Pinpoint the cell where the given text exists, returning its [x, y] midpoint coordinate. 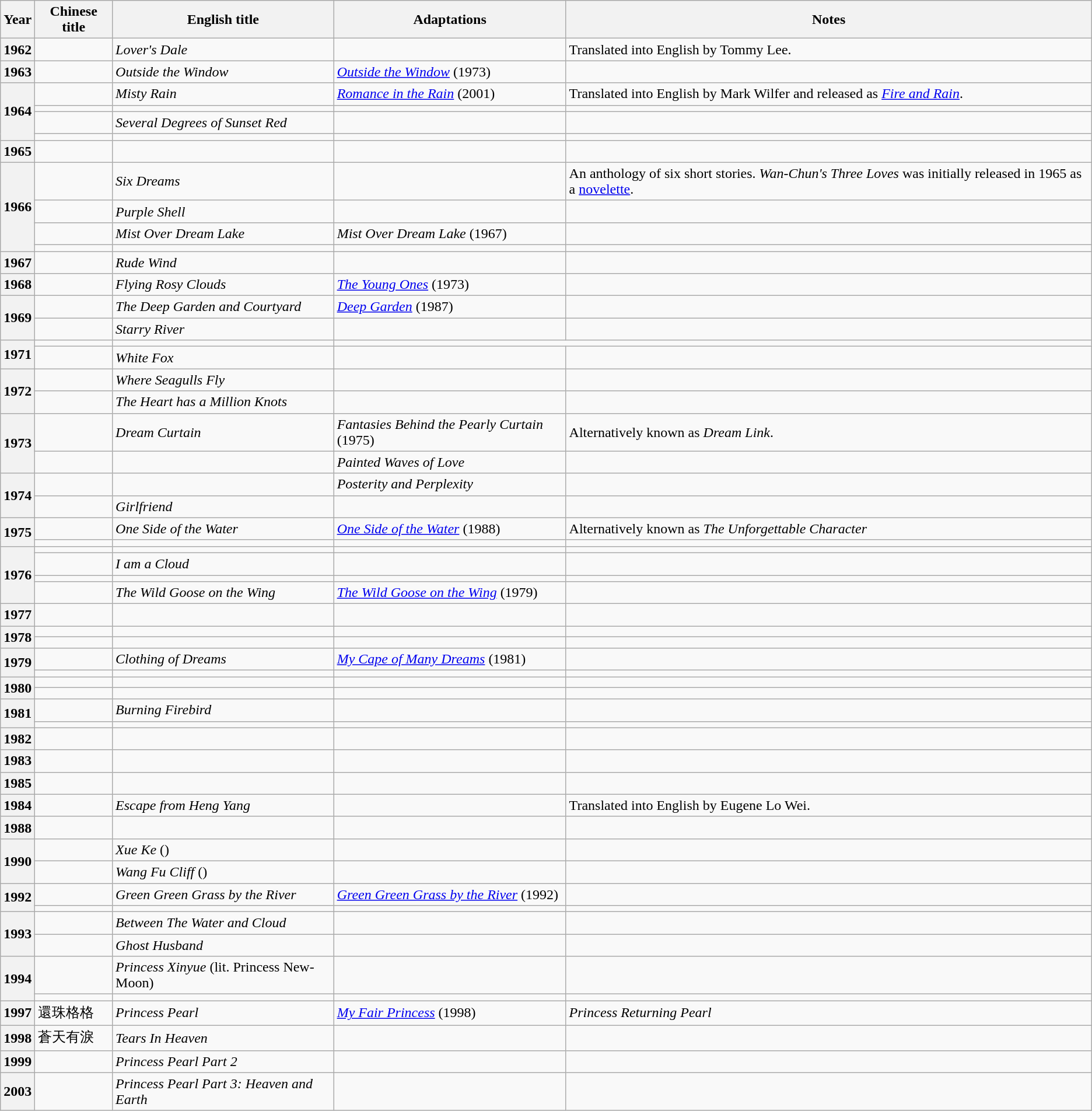
Painted Waves of Love [450, 462]
Rude Wind [223, 262]
1974 [17, 495]
Green Green Grass by the River [223, 895]
1978 [17, 637]
One Side of the Water (1988) [450, 529]
Outside the Window (1973) [450, 72]
Notes [828, 20]
還珠格格 [73, 1013]
Translated into English by Eugene Lo Wei. [828, 805]
蒼天有淚 [73, 1037]
Year [17, 20]
1999 [17, 1061]
The Deep Garden and Courtyard [223, 307]
Princess Returning Pearl [828, 1013]
Romance in the Rain (2001) [450, 94]
1968 [17, 285]
Alternatively known as The Unforgettable Character [828, 529]
1972 [17, 391]
Translated into English by Mark Wilfer and released as Fire and Rain. [828, 94]
1993 [17, 934]
Princess Pearl Part 3: Heaven and Earth [223, 1091]
Deep Garden (1987) [450, 307]
Clothing of Dreams [223, 659]
1965 [17, 151]
Mist Over Dream Lake (1967) [450, 233]
One Side of the Water [223, 529]
Ghost Husband [223, 945]
English title [223, 20]
Where Seagulls Fly [223, 380]
Dream Curtain [223, 432]
1981 [17, 713]
The Wild Goose on the Wing (1979) [450, 593]
Escape from Heng Yang [223, 805]
The Heart has a Million Knots [223, 402]
1988 [17, 827]
Princess Pearl [223, 1013]
1975 [17, 532]
1992 [17, 897]
Princess Pearl Part 2 [223, 1061]
1998 [17, 1037]
Starry River [223, 329]
1977 [17, 615]
1982 [17, 739]
Xue Ke () [223, 850]
1963 [17, 72]
2003 [17, 1091]
1985 [17, 783]
My Cape of Many Dreams (1981) [450, 659]
The Young Ones (1973) [450, 285]
The Wild Goose on the Wing [223, 593]
Burning Firebird [223, 710]
1990 [17, 861]
Green Green Grass by the River (1992) [450, 895]
Adaptations [450, 20]
1973 [17, 443]
1964 [17, 111]
Six Dreams [223, 181]
An anthology of six short stories. Wan-Chun's Three Loves was initially released in 1965 as a novelette. [828, 181]
1997 [17, 1013]
Misty Rain [223, 94]
Alternatively known as Dream Link. [828, 432]
1969 [17, 318]
1971 [17, 355]
Lover's Dale [223, 50]
1979 [17, 663]
Princess Xinyue (lit. Princess New-Moon) [223, 976]
1962 [17, 50]
Between The Water and Cloud [223, 923]
White Fox [223, 358]
1967 [17, 262]
I am a Cloud [223, 564]
Chinese title [73, 20]
Purple Shell [223, 211]
Wang Fu Cliff () [223, 872]
Mist Over Dream Lake [223, 233]
Several Degrees of Sunset Red [223, 123]
1983 [17, 761]
Fantasies Behind the Pearly Curtain (1975) [450, 432]
Outside the Window [223, 72]
1984 [17, 805]
Flying Rosy Clouds [223, 285]
1966 [17, 207]
1976 [17, 575]
1980 [17, 688]
1994 [17, 979]
Posterity and Perplexity [450, 484]
Girlfriend [223, 506]
Translated into English by Tommy Lee. [828, 50]
My Fair Princess (1998) [450, 1013]
Tears In Heaven [223, 1037]
